Determine the (x, y) coordinate at the center of the cell enclosing the given text.  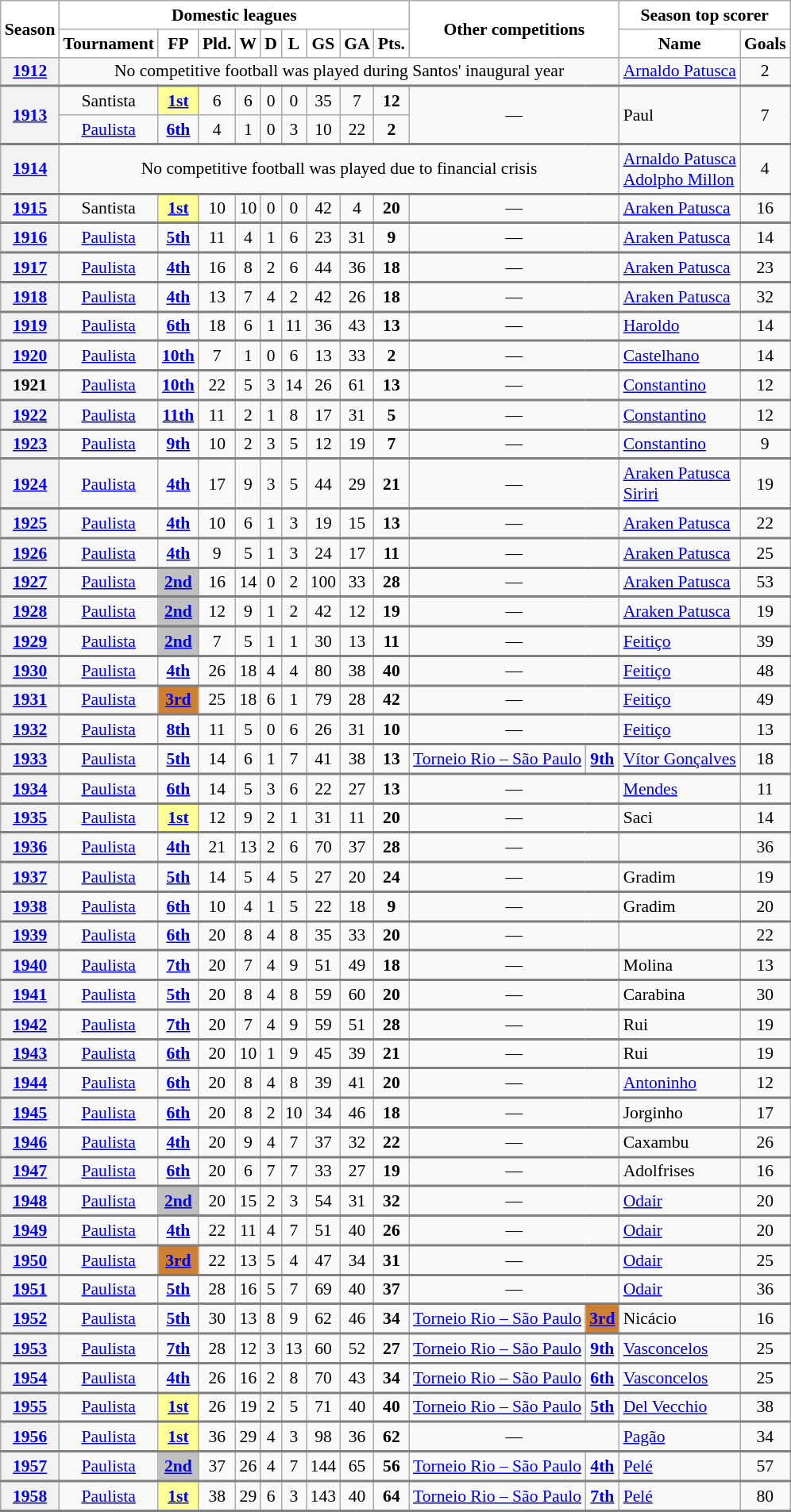
1951 (30, 1289)
Pagão (680, 1437)
Adolfrises (680, 1172)
1942 (30, 1024)
1936 (30, 848)
1919 (30, 327)
1934 (30, 789)
1916 (30, 238)
1914 (30, 170)
Goals (766, 44)
143 (324, 1495)
57 (766, 1467)
L (294, 44)
Castelhano (680, 356)
Caxambu (680, 1143)
71 (324, 1408)
1926 (30, 552)
1931 (30, 700)
1957 (30, 1467)
Domestic leagues (233, 15)
65 (357, 1467)
79 (324, 700)
1935 (30, 818)
1922 (30, 414)
1913 (30, 116)
1933 (30, 759)
47 (324, 1260)
1917 (30, 267)
Vítor Gonçalves (680, 759)
1953 (30, 1348)
52 (357, 1348)
Pld. (218, 44)
1956 (30, 1437)
11th (178, 414)
Nicácio (680, 1319)
54 (324, 1202)
Arnaldo Patusca Adolpho Millon (680, 170)
144 (324, 1467)
1939 (30, 937)
Season top scorer (705, 15)
45 (324, 1054)
1918 (30, 297)
W (249, 44)
Molina (680, 965)
1938 (30, 906)
1940 (30, 965)
Mendes (680, 789)
1941 (30, 995)
1949 (30, 1230)
69 (324, 1289)
1921 (30, 386)
Other competitions (515, 29)
53 (766, 583)
1937 (30, 876)
1915 (30, 208)
1955 (30, 1408)
1927 (30, 583)
1923 (30, 444)
48 (766, 671)
No competitive football was played during Santos' inaugural year (338, 71)
1929 (30, 641)
Arnaldo Patusca (680, 71)
1924 (30, 484)
1930 (30, 671)
Season (30, 29)
Araken Patusca Siriri (680, 484)
1947 (30, 1172)
1944 (30, 1083)
GS (324, 44)
1946 (30, 1143)
Name (680, 44)
100 (324, 583)
61 (357, 386)
Paul (680, 116)
Jorginho (680, 1113)
1958 (30, 1495)
1954 (30, 1378)
1925 (30, 524)
64 (392, 1495)
1932 (30, 730)
1948 (30, 1202)
1952 (30, 1319)
GA (357, 44)
1950 (30, 1260)
Del Vecchio (680, 1408)
1943 (30, 1054)
1920 (30, 356)
1928 (30, 611)
56 (392, 1467)
D (271, 44)
Pts. (392, 44)
1912 (30, 71)
Carabina (680, 995)
Haroldo (680, 327)
1945 (30, 1113)
Tournament (108, 44)
No competitive football was played due to financial crisis (338, 170)
Saci (680, 818)
8th (178, 730)
98 (324, 1437)
Antoninho (680, 1083)
FP (178, 44)
